Identify which cell holds the provided text, then report its [X, Y] central coordinate. 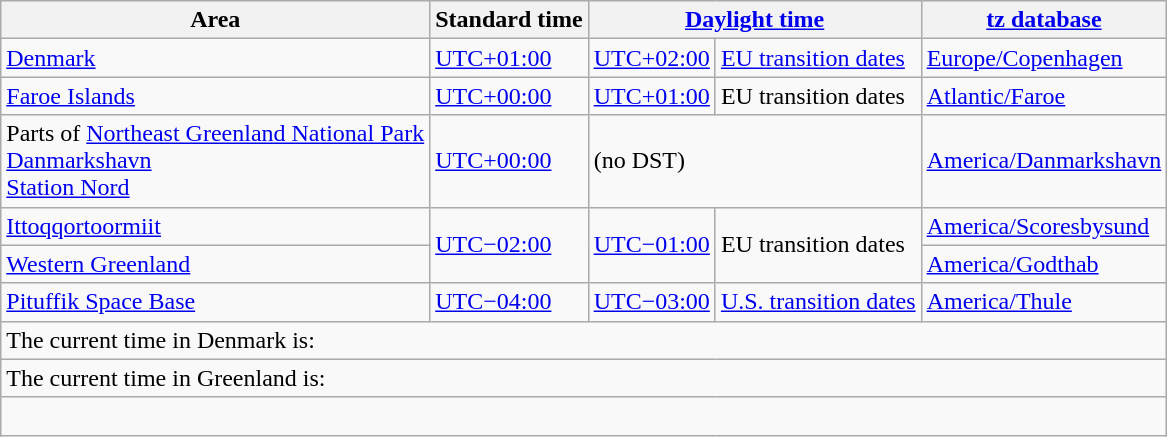
Western Greenland [216, 264]
America/Scoresbysund [1044, 226]
Parts of Northeast Greenland National ParkDanmarkshavnStation Nord [216, 161]
Daylight time [754, 20]
UTC−01:00 [652, 245]
Atlantic/Faroe [1044, 96]
Standard time [509, 20]
Ittoqqortoormiit [216, 226]
Europe/Copenhagen [1044, 58]
U.S. transition dates [818, 302]
The current time in Denmark is: [584, 340]
tz database [1044, 20]
America/Thule [1044, 302]
UTC−02:00 [509, 245]
Faroe Islands [216, 96]
Pituffik Space Base [216, 302]
UTC−04:00 [509, 302]
Denmark [216, 58]
America/Danmarkshavn [1044, 161]
America/Godthab [1044, 264]
(no DST) [754, 161]
UTC+02:00 [652, 58]
UTC−03:00 [652, 302]
Area [216, 20]
The current time in Greenland is: [584, 378]
